Output the (X, Y) coordinate of the center of the cell containing the given text.  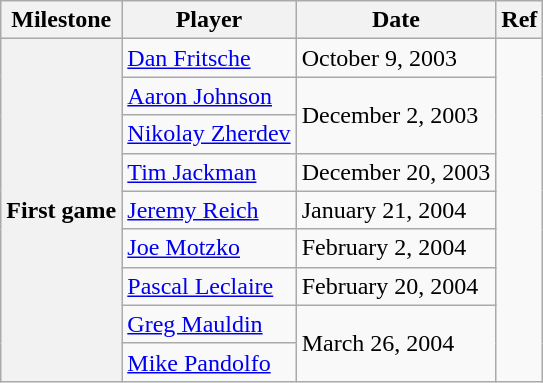
Milestone (62, 20)
Jeremy Reich (209, 210)
March 26, 2004 (396, 343)
Player (209, 20)
Nikolay Zherdev (209, 134)
First game (62, 210)
Ref (520, 20)
Pascal Leclaire (209, 286)
February 20, 2004 (396, 286)
Greg Mauldin (209, 324)
Date (396, 20)
Joe Motzko (209, 248)
Mike Pandolfo (209, 362)
December 2, 2003 (396, 115)
Aaron Johnson (209, 96)
Tim Jackman (209, 172)
Dan Fritsche (209, 58)
January 21, 2004 (396, 210)
October 9, 2003 (396, 58)
February 2, 2004 (396, 248)
December 20, 2003 (396, 172)
